Detect which cell encompasses the target text, then output its (X, Y) center coordinate. 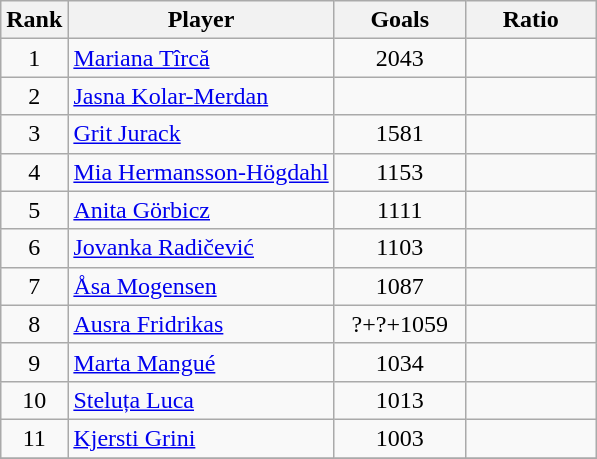
2 (34, 96)
Kjersti Grini (201, 438)
7 (34, 286)
1013 (400, 400)
Ratio (530, 20)
Ausra Fridrikas (201, 324)
8 (34, 324)
10 (34, 400)
1003 (400, 438)
4 (34, 172)
1087 (400, 286)
Steluța Luca (201, 400)
1153 (400, 172)
Mariana Tîrcă (201, 58)
Jasna Kolar-Merdan (201, 96)
Rank (34, 20)
6 (34, 248)
5 (34, 210)
1103 (400, 248)
1111 (400, 210)
Anita Görbicz (201, 210)
Goals (400, 20)
Jovanka Radičević (201, 248)
3 (34, 134)
Åsa Mogensen (201, 286)
1581 (400, 134)
1 (34, 58)
?+?+1059 (400, 324)
Mia Hermansson-Högdahl (201, 172)
Grit Jurack (201, 134)
2043 (400, 58)
Player (201, 20)
11 (34, 438)
1034 (400, 362)
Marta Mangué (201, 362)
9 (34, 362)
